Scan for the cell matching the given text and deliver its (x, y) coordinate at center. 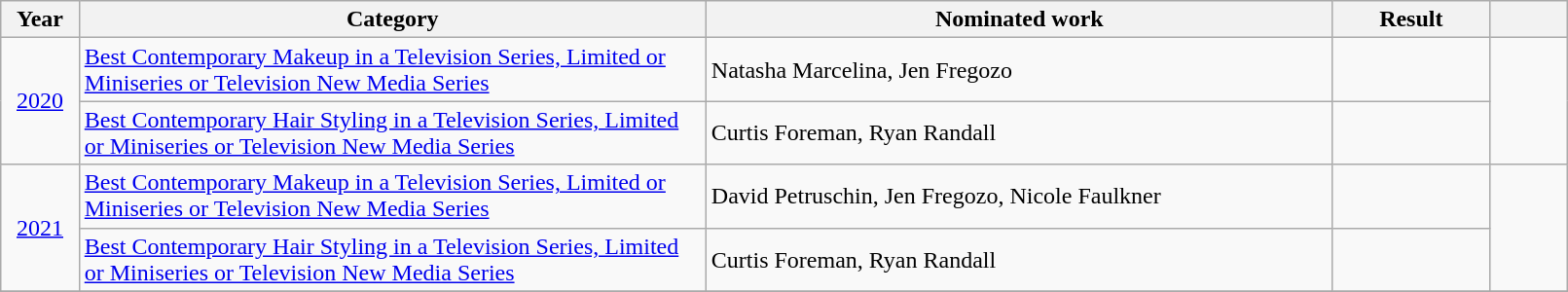
Category (392, 19)
2020 (40, 101)
Nominated work (1019, 19)
David Petruschin, Jen Fregozo, Nicole Faulkner (1019, 197)
Natasha Marcelina, Jen Fregozo (1019, 70)
Result (1411, 19)
Year (40, 19)
2021 (40, 228)
